Capture the cell that displays the provided text and extract its [X, Y] central coordinate. 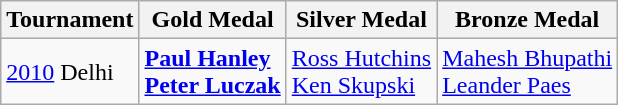
2010 Delhi [70, 72]
Mahesh Bhupathi Leander Paes [528, 72]
Paul Hanley Peter Luczak [212, 72]
Tournament [70, 20]
Gold Medal [212, 20]
Ross Hutchins Ken Skupski [361, 72]
Silver Medal [361, 20]
Bronze Medal [528, 20]
